Capture the cell that displays the provided text and extract its (x, y) central coordinate. 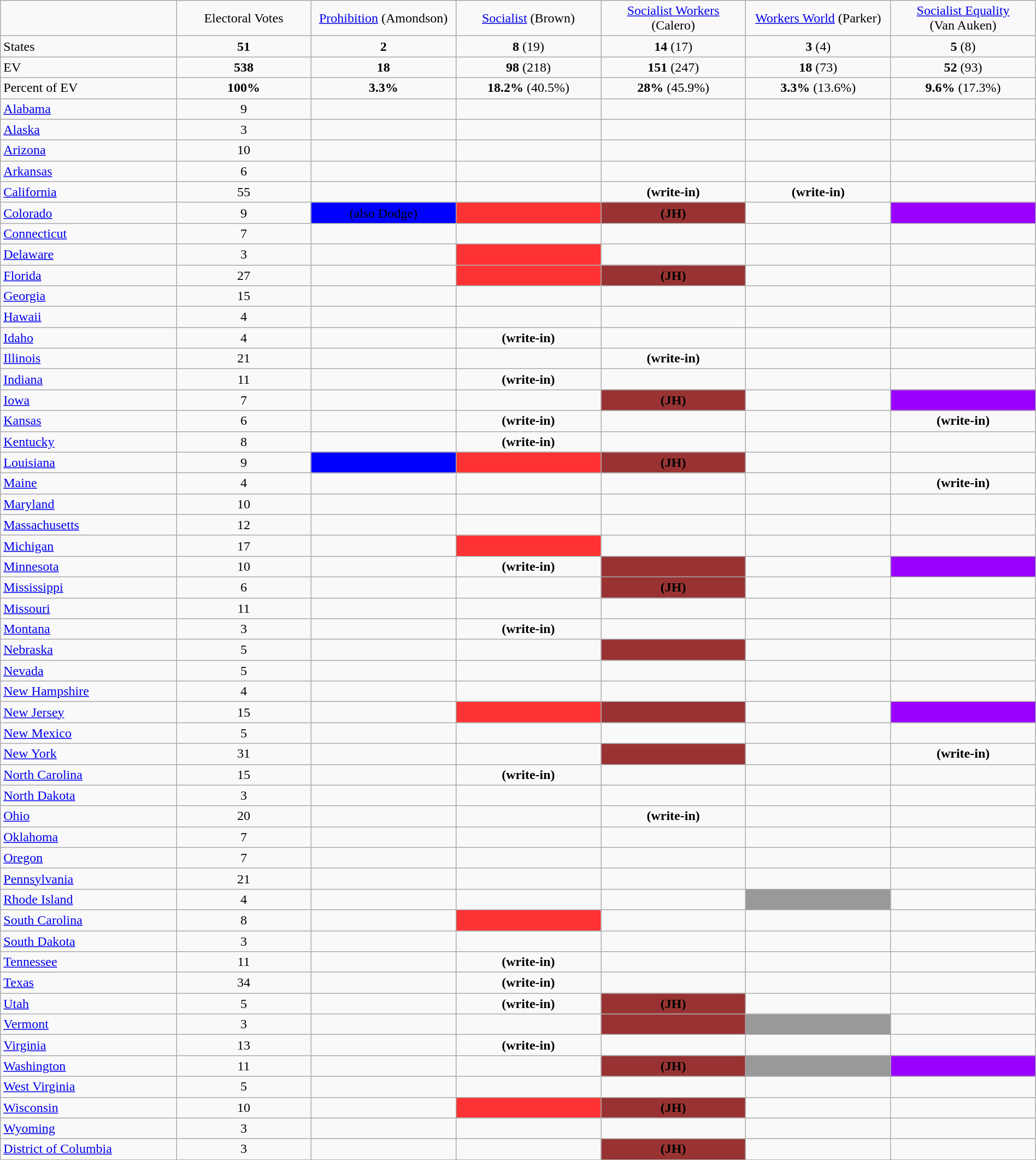
South Dakota (89, 941)
Vermont (89, 1024)
3.3% (13.6%) (819, 88)
Tennessee (89, 962)
13 (244, 1045)
Nebraska (89, 650)
New Mexico (89, 733)
20 (244, 816)
Georgia (89, 296)
Louisiana (89, 462)
New Hampshire (89, 692)
Alabama (89, 109)
Delaware (89, 254)
Illinois (89, 359)
South Carolina (89, 920)
Florida (89, 275)
Washington (89, 1066)
Utah (89, 1004)
Maryland (89, 504)
Connecticut (89, 233)
Texas (89, 983)
North Carolina (89, 775)
Michigan (89, 546)
Electoral Votes (244, 19)
Pennsylvania (89, 878)
8 (19) (528, 46)
Socialist Workers (Calero) (673, 19)
Iowa (89, 400)
31 (244, 754)
Wyoming (89, 1128)
Montana (89, 629)
Arkansas (89, 171)
West Virginia (89, 1087)
28% (45.9%) (673, 88)
Mississippi (89, 587)
New Jersey (89, 712)
North Dakota (89, 795)
18 (73) (819, 67)
3 (4) (819, 46)
District of Columbia (89, 1149)
Prohibition (Amondson) (384, 19)
Kansas (89, 421)
14 (17) (673, 46)
2 (384, 46)
52 (93) (963, 67)
18.2% (40.5%) (528, 88)
100% (244, 88)
EV (89, 67)
Socialist Equality (Van Auken) (963, 19)
Hawaii (89, 317)
New York (89, 754)
(also Dodge) (384, 213)
98 (218) (528, 67)
States (89, 46)
3.3% (384, 88)
Virginia (89, 1045)
51 (244, 46)
9.6% (17.3%) (963, 88)
538 (244, 67)
Oklahoma (89, 837)
Massachusetts (89, 525)
5 (8) (963, 46)
Idaho (89, 338)
27 (244, 275)
55 (244, 192)
Arizona (89, 150)
Wisconsin (89, 1108)
Kentucky (89, 442)
Ohio (89, 816)
Indiana (89, 379)
California (89, 192)
Nevada (89, 671)
Missouri (89, 608)
34 (244, 983)
Minnesota (89, 566)
17 (244, 546)
18 (384, 67)
12 (244, 525)
Percent of EV (89, 88)
Maine (89, 483)
Workers World (Parker) (819, 19)
Rhode Island (89, 899)
151 (247) (673, 67)
Socialist (Brown) (528, 19)
Colorado (89, 213)
Alaska (89, 130)
Oregon (89, 858)
